For the text-containing cell, return its midpoint in (X, Y) coordinate format. 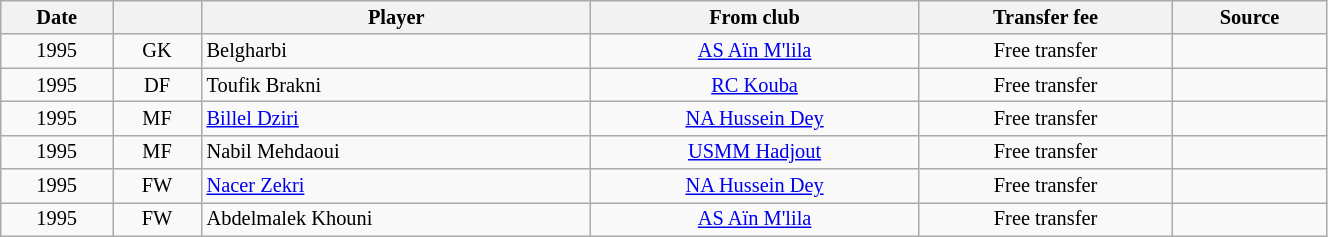
GK (156, 51)
Date (57, 17)
Billel Dziri (396, 118)
Belgharbi (396, 51)
Toufik Brakni (396, 85)
From club (755, 17)
Source (1250, 17)
RC Kouba (755, 85)
Abdelmalek Khouni (396, 219)
DF (156, 85)
Transfer fee (1045, 17)
Nabil Mehdaoui (396, 152)
Nacer Zekri (396, 186)
USMM Hadjout (755, 152)
Player (396, 17)
